Capture the cell that displays the provided text and extract its [x, y] central coordinate. 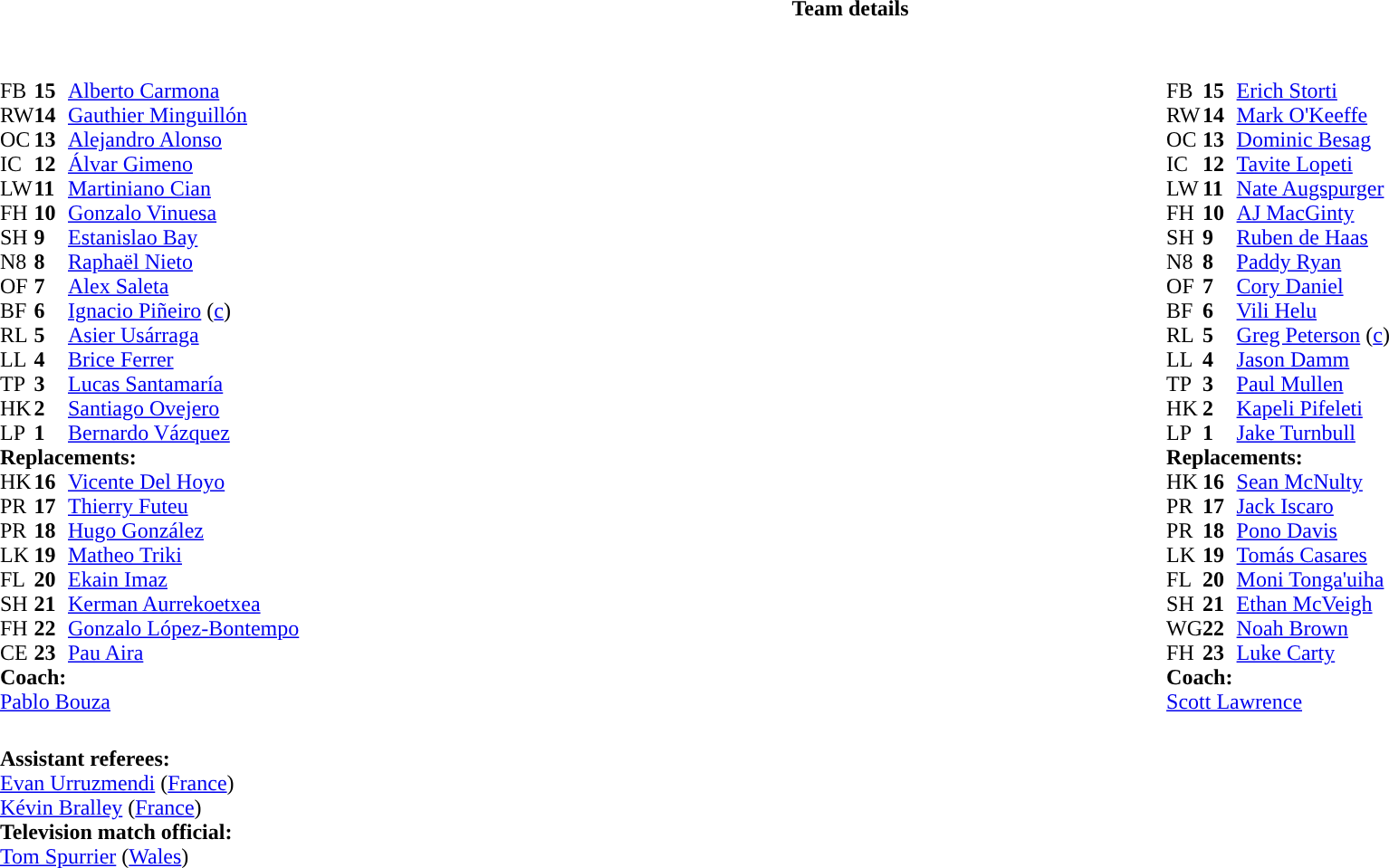
Vicente Del Hoyo [183, 482]
Martiniano Cian [183, 188]
Ekain Imaz [183, 579]
Hugo González [183, 530]
Bernardo Vázquez [183, 433]
Ignacio Piñeiro (c) [183, 311]
Estanislao Bay [183, 237]
Gonzalo López-Bontempo [183, 628]
Álvar Gimeno [183, 165]
Thierry Futeu [183, 507]
Matheo Triki [183, 556]
Coach: [149, 677]
WG [1184, 628]
Raphaël Nieto [183, 262]
Santiago Ovejero [183, 409]
Alejandro Alonso [183, 139]
Asier Usárraga [183, 335]
Kerman Aurrekoetxea [183, 605]
Gonzalo Vinuesa [183, 214]
CE [17, 653]
Alberto Carmona [183, 91]
Alex Saleta [183, 286]
Pau Aira [183, 653]
Gauthier Minguillón [183, 116]
Brice Ferrer [183, 360]
Replacements: [149, 458]
Pablo Bouza [149, 702]
Lucas Santamaría [183, 384]
